Locate the cell with the specified text and output its [x, y] center coordinate. 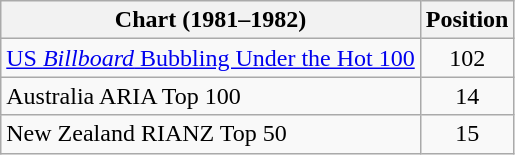
14 [467, 96]
US Billboard Bubbling Under the Hot 100 [211, 58]
Position [467, 20]
102 [467, 58]
Chart (1981–1982) [211, 20]
15 [467, 134]
Australia ARIA Top 100 [211, 96]
New Zealand RIANZ Top 50 [211, 134]
